Return [x, y] of the center of cell containing provided text 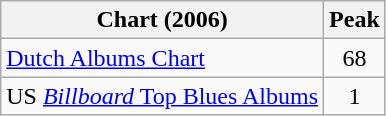
68 [355, 58]
1 [355, 96]
US Billboard Top Blues Albums [162, 96]
Peak [355, 20]
Chart (2006) [162, 20]
Dutch Albums Chart [162, 58]
